For the text-containing cell, return its midpoint in [X, Y] coordinate format. 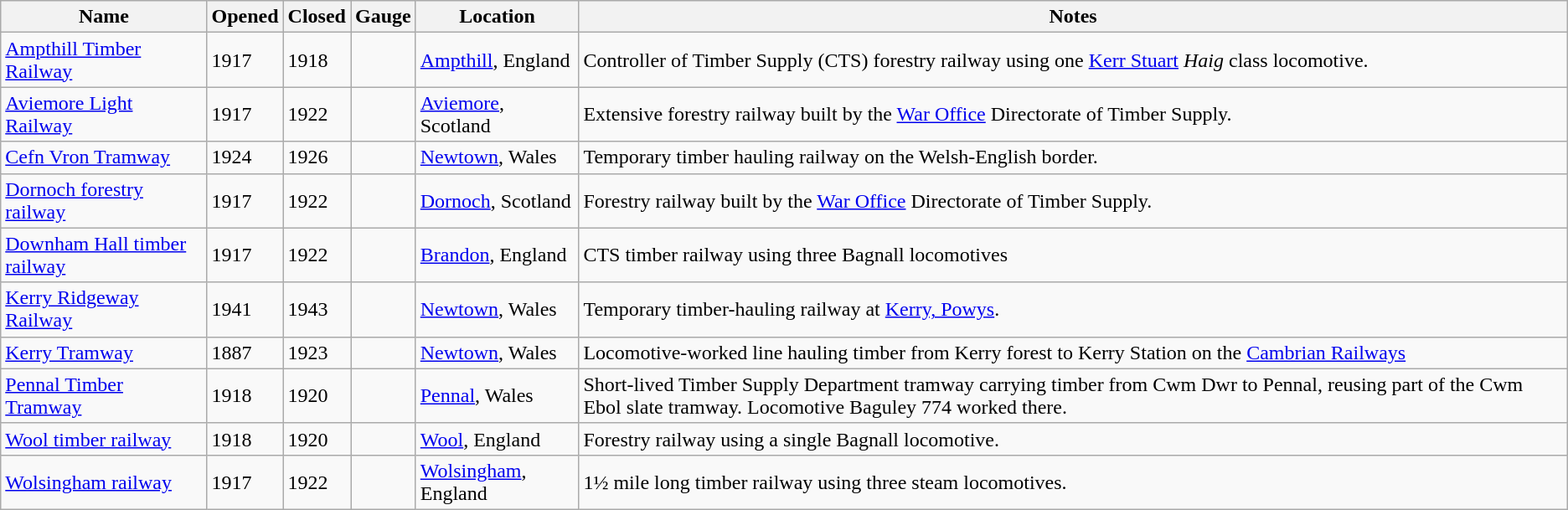
Temporary timber-hauling railway at Kerry, Powys. [1073, 310]
Dornoch, Scotland [498, 201]
Brandon, England [498, 255]
Wolsingham, England [498, 482]
Aviemore Light Railway [104, 114]
1926 [317, 157]
Pennal, Wales [498, 395]
1943 [317, 310]
Notes [1073, 17]
1941 [245, 310]
Forestry railway built by the War Office Directorate of Timber Supply. [1073, 201]
Kerry Ridgeway Railway [104, 310]
Temporary timber hauling railway on the Welsh-English border. [1073, 157]
1887 [245, 353]
Opened [245, 17]
Closed [317, 17]
Forestry railway using a single Bagnall locomotive. [1073, 439]
Pennal Timber Tramway [104, 395]
1923 [317, 353]
Ampthill Timber Railway [104, 60]
Kerry Tramway [104, 353]
Wool timber railway [104, 439]
Ampthill, England [498, 60]
Extensive forestry railway built by the War Office Directorate of Timber Supply. [1073, 114]
Controller of Timber Supply (CTS) forestry railway using one Kerr Stuart Haig class locomotive. [1073, 60]
Dornoch forestry railway [104, 201]
Cefn Vron Tramway [104, 157]
1½ mile long timber railway using three steam locomotives. [1073, 482]
Wolsingham railway [104, 482]
Gauge [383, 17]
1924 [245, 157]
Downham Hall timber railway [104, 255]
Location [498, 17]
Wool, England [498, 439]
CTS timber railway using three Bagnall locomotives [1073, 255]
Aviemore, Scotland [498, 114]
Name [104, 17]
Locomotive-worked line hauling timber from Kerry forest to Kerry Station on the Cambrian Railways [1073, 353]
